Locate the cell with the specified text and output its (X, Y) center coordinate. 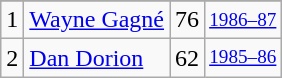
62 (188, 58)
1985–86 (243, 58)
76 (188, 20)
1 (12, 20)
Wayne Gagné (97, 20)
1986–87 (243, 20)
2 (12, 58)
Dan Dorion (97, 58)
